Search for the cell housing the specified text and yield its (X, Y) center coordinate. 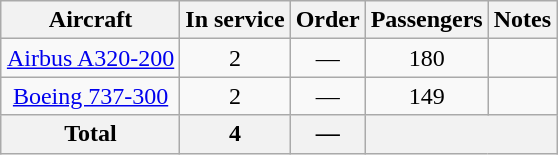
Total (90, 134)
Aircraft (90, 20)
In service (235, 20)
Passengers (426, 20)
180 (426, 58)
Notes (522, 20)
4 (235, 134)
149 (426, 96)
Boeing 737-300 (90, 96)
Airbus A320-200 (90, 58)
Order (328, 20)
